Extract the (x, y) coordinate from the center of the cell holding the provided text.  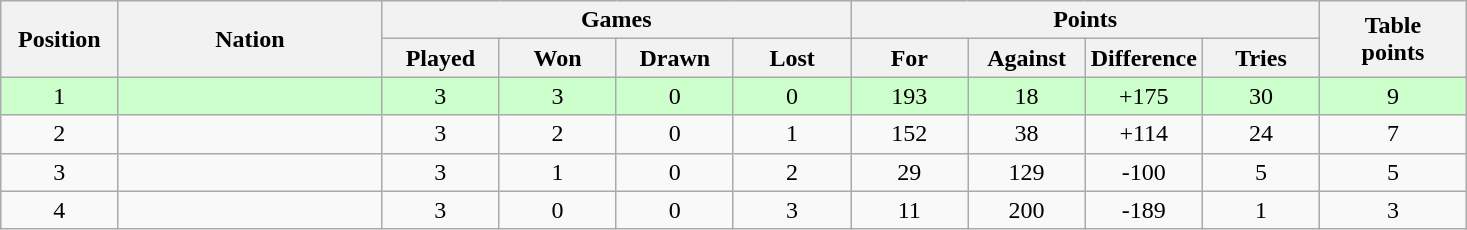
11 (910, 210)
Difference (1144, 58)
+175 (1144, 96)
Lost (792, 58)
Drawn (674, 58)
+114 (1144, 134)
152 (910, 134)
9 (1394, 96)
Tries (1260, 58)
129 (1026, 172)
4 (60, 210)
-189 (1144, 210)
Nation (250, 39)
Points (1086, 20)
Played (440, 58)
Tablepoints (1394, 39)
24 (1260, 134)
193 (910, 96)
Position (60, 39)
7 (1394, 134)
For (910, 58)
38 (1026, 134)
200 (1026, 210)
29 (910, 172)
30 (1260, 96)
18 (1026, 96)
Against (1026, 58)
Won (558, 58)
Games (616, 20)
-100 (1144, 172)
